Search for the cell housing the specified text and yield its [x, y] center coordinate. 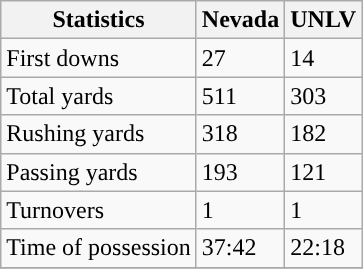
First downs [99, 58]
Turnovers [99, 210]
318 [240, 134]
Rushing yards [99, 134]
14 [324, 58]
Passing yards [99, 172]
27 [240, 58]
Nevada [240, 20]
Statistics [99, 20]
Time of possession [99, 248]
Total yards [99, 96]
193 [240, 172]
37:42 [240, 248]
UNLV [324, 20]
182 [324, 134]
511 [240, 96]
22:18 [324, 248]
121 [324, 172]
303 [324, 96]
